Determine the [x, y] coordinate at the center of the cell enclosing the given text.  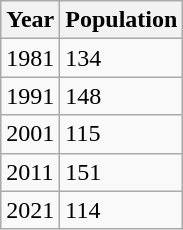
151 [122, 172]
1981 [30, 58]
148 [122, 96]
2021 [30, 210]
2001 [30, 134]
134 [122, 58]
1991 [30, 96]
Year [30, 20]
2011 [30, 172]
114 [122, 210]
115 [122, 134]
Population [122, 20]
